Extract the [x, y] coordinate from the center of the cell holding the provided text.  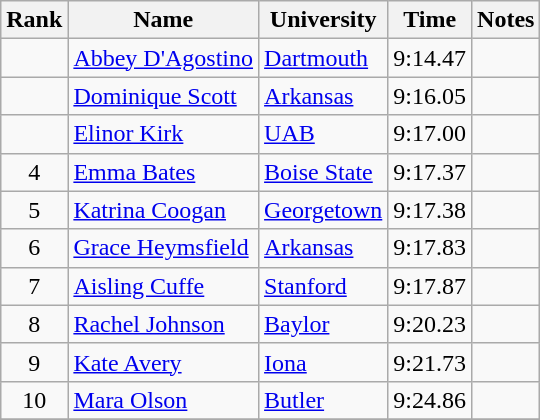
9:17.83 [430, 248]
Rank [34, 20]
Mara Olson [164, 400]
Stanford [324, 286]
Aisling Cuffe [164, 286]
9:24.86 [430, 400]
Katrina Coogan [164, 210]
Notes [506, 20]
6 [34, 248]
Georgetown [324, 210]
9:21.73 [430, 362]
9:17.37 [430, 172]
Emma Bates [164, 172]
9:17.87 [430, 286]
Name [164, 20]
7 [34, 286]
10 [34, 400]
Dartmouth [324, 58]
Abbey D'Agostino [164, 58]
9:14.47 [430, 58]
Elinor Kirk [164, 134]
Dominique Scott [164, 96]
Iona [324, 362]
University [324, 20]
5 [34, 210]
9:17.00 [430, 134]
4 [34, 172]
Kate Avery [164, 362]
Boise State [324, 172]
9:20.23 [430, 324]
Grace Heymsfield [164, 248]
9:16.05 [430, 96]
Rachel Johnson [164, 324]
Butler [324, 400]
Baylor [324, 324]
8 [34, 324]
Time [430, 20]
9 [34, 362]
9:17.38 [430, 210]
UAB [324, 134]
